Search for the cell housing the specified text and yield its [X, Y] center coordinate. 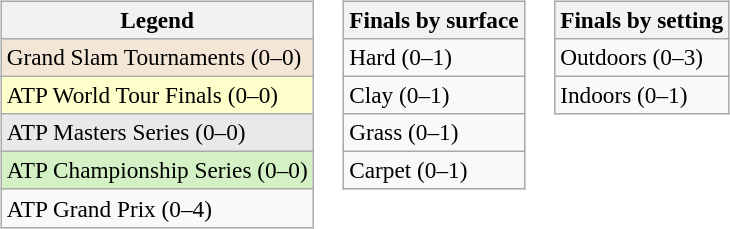
ATP Masters Series (0–0) [157, 133]
ATP World Tour Finals (0–0) [157, 95]
ATP Championship Series (0–0) [157, 171]
Carpet (0–1) [434, 171]
Clay (0–1) [434, 95]
Grand Slam Tournaments (0–0) [157, 57]
Indoors (0–1) [642, 95]
ATP Grand Prix (0–4) [157, 208]
Grass (0–1) [434, 133]
Outdoors (0–3) [642, 57]
Finals by surface [434, 20]
Finals by setting [642, 20]
Legend [157, 20]
Hard (0–1) [434, 57]
